Pinpoint the cell where the given text exists, returning its (x, y) midpoint coordinate. 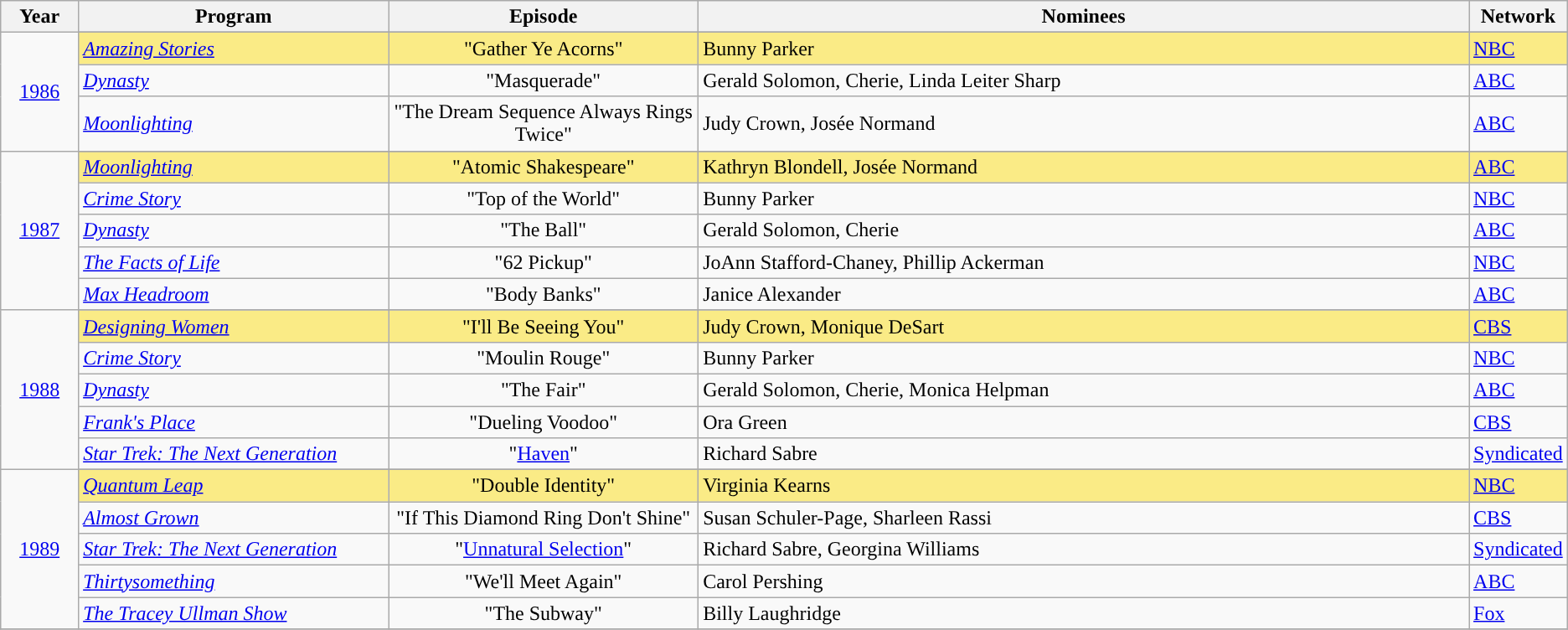
Fox (1519, 613)
"Top of the World" (544, 199)
Carol Pershing (1084, 581)
JoAnn Stafford-Chaney, Phillip Ackerman (1084, 262)
"The Subway" (544, 613)
"62 Pickup" (544, 262)
Gerald Solomon, Cherie (1084, 230)
Almost Grown (234, 518)
Judy Crown, Josée Normand (1084, 124)
Gerald Solomon, Cherie, Linda Leiter Sharp (1084, 80)
Kathryn Blondell, Josée Normand (1084, 167)
"I'll Be Seeing You" (544, 326)
The Tracey Ullman Show (234, 613)
Nominees (1084, 17)
"The Dream Sequence Always Rings Twice" (544, 124)
1989 (40, 550)
Max Headroom (234, 294)
"Moulin Rouge" (544, 358)
Susan Schuler-Page, Sharleen Rassi (1084, 518)
Amazing Stories (234, 49)
"If This Diamond Ring Don't Shine" (544, 518)
"Double Identity" (544, 486)
Episode (544, 17)
"Dueling Voodoo" (544, 421)
1986 (40, 92)
Quantum Leap (234, 486)
The Facts of Life (234, 262)
Billy Laughridge (1084, 613)
Thirtysomething (234, 581)
Ora Green (1084, 421)
1988 (40, 390)
Year (40, 17)
1987 (40, 230)
Janice Alexander (1084, 294)
"Gather Ye Acorns" (544, 49)
Virginia Kearns (1084, 486)
"We'll Meet Again" (544, 581)
Network (1519, 17)
Richard Sabre (1084, 454)
"The Ball" (544, 230)
"Haven" (544, 454)
"Body Banks" (544, 294)
Program (234, 17)
Designing Women (234, 326)
Judy Crown, Monique DeSart (1084, 326)
Richard Sabre, Georgina Williams (1084, 550)
Frank's Place (234, 421)
"Atomic Shakespeare" (544, 167)
"Unnatural Selection" (544, 550)
"Masquerade" (544, 80)
"The Fair" (544, 390)
Gerald Solomon, Cherie, Monica Helpman (1084, 390)
